Locate the cell with the specified text and output its [x, y] center coordinate. 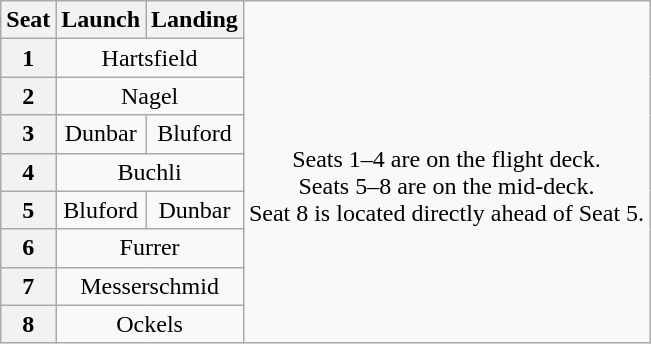
7 [28, 286]
Seat [28, 20]
1 [28, 58]
Hartsfield [150, 58]
Furrer [150, 248]
Launch [101, 20]
Nagel [150, 96]
3 [28, 134]
Ockels [150, 324]
2 [28, 96]
5 [28, 210]
Seats 1–4 are on the flight deck.Seats 5–8 are on the mid-deck.Seat 8 is located directly ahead of Seat 5. [446, 172]
8 [28, 324]
6 [28, 248]
Messerschmid [150, 286]
Buchli [150, 172]
Landing [195, 20]
4 [28, 172]
